Return (X, Y) of the center of cell containing provided text 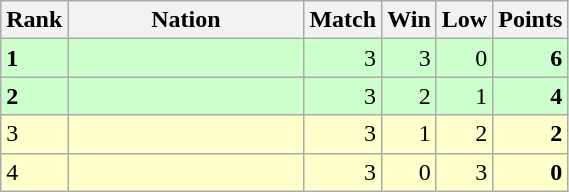
Match (343, 20)
6 (530, 58)
Nation (186, 20)
Rank (34, 20)
Win (410, 20)
Low (464, 20)
Points (530, 20)
